For the text-containing cell, return its midpoint in [x, y] coordinate format. 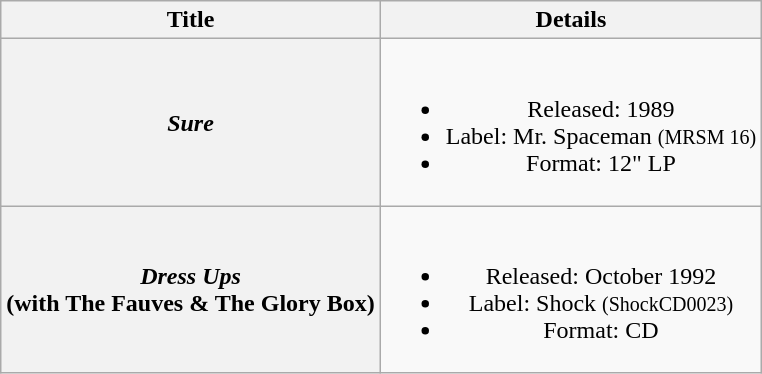
Released: October 1992Label: Shock (ShockCD0023)Format: CD [570, 290]
Sure [191, 122]
Title [191, 20]
Details [570, 20]
Dress Ups (with The Fauves & The Glory Box) [191, 290]
Released: 1989Label: Mr. Spaceman (MRSM 16)Format: 12" LP [570, 122]
